Identify which cell holds the provided text, then report its (x, y) central coordinate. 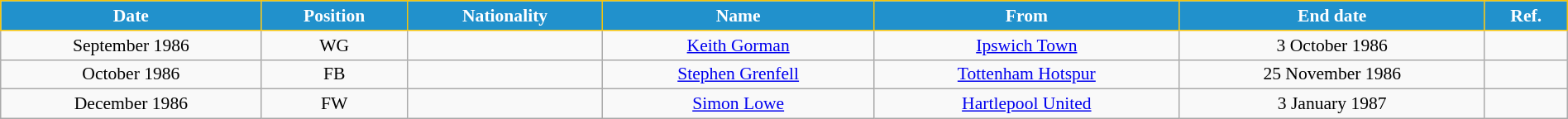
From (1027, 16)
3 January 1987 (1331, 104)
Position (334, 16)
Stephen Grenfell (739, 74)
FB (334, 74)
Nationality (504, 16)
October 1986 (131, 74)
3 October 1986 (1331, 45)
25 November 1986 (1331, 74)
Ref. (1526, 16)
Keith Gorman (739, 45)
Simon Lowe (739, 104)
Date (131, 16)
September 1986 (131, 45)
End date (1331, 16)
Name (739, 16)
FW (334, 104)
December 1986 (131, 104)
Ipswich Town (1027, 45)
Tottenham Hotspur (1027, 74)
Hartlepool United (1027, 104)
WG (334, 45)
